Pinpoint the cell where the given text exists, returning its (X, Y) midpoint coordinate. 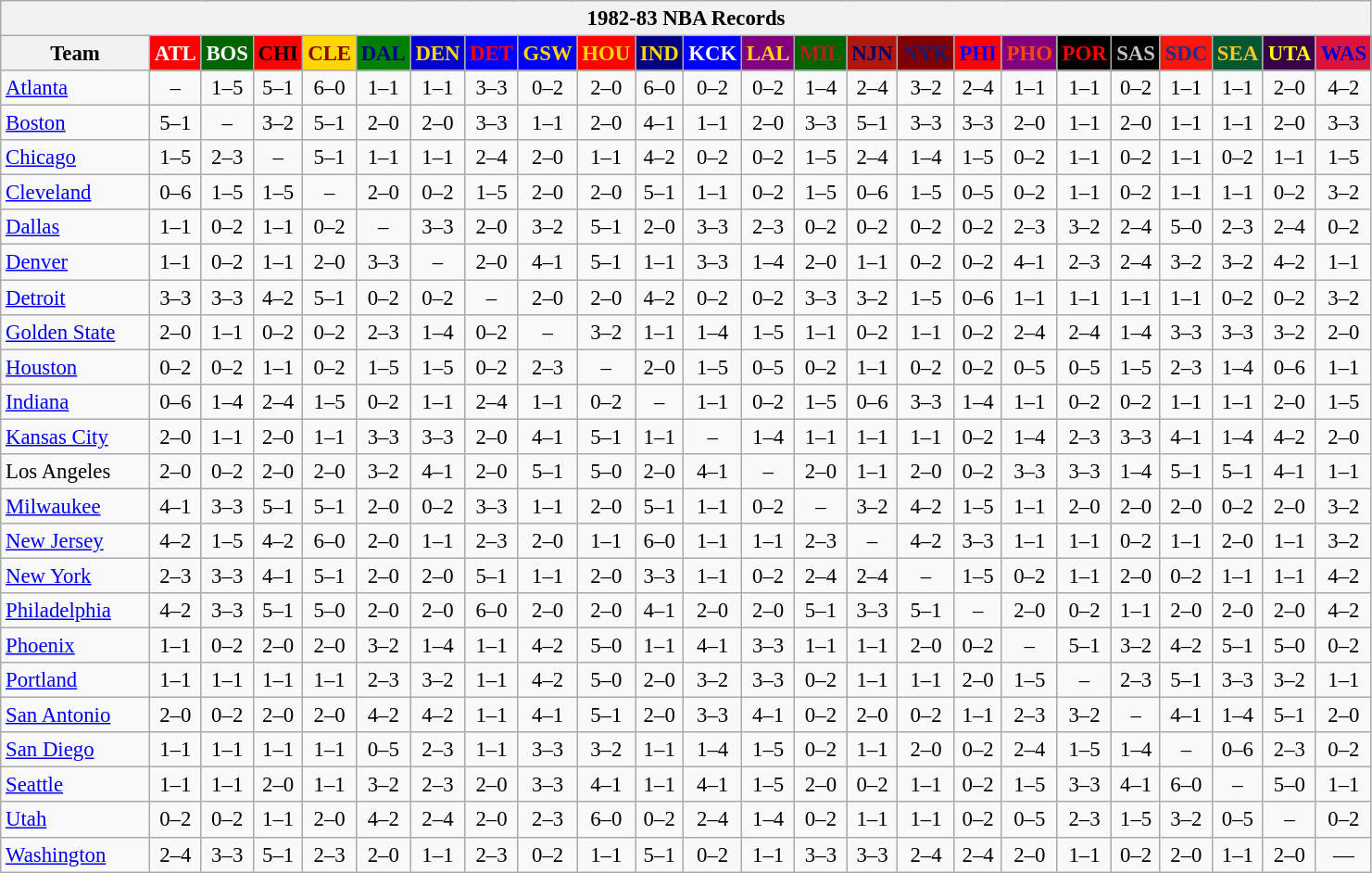
New York (76, 576)
BOS (227, 54)
Houston (76, 367)
Denver (76, 262)
UTA (1290, 54)
SDC (1186, 54)
POR (1084, 54)
Seattle (76, 785)
New Jersey (76, 541)
Washington (76, 854)
HOU (606, 54)
Cleveland (76, 193)
1982-83 NBA Records (686, 19)
CHI (278, 54)
San Diego (76, 750)
LAL (767, 54)
Detroit (76, 297)
Indiana (76, 401)
Chicago (76, 158)
PHO (1029, 54)
Phoenix (76, 646)
PHI (978, 54)
SAS (1136, 54)
MIL (821, 54)
Portland (76, 680)
IND (660, 54)
DET (491, 54)
ATL (175, 54)
SEA (1238, 54)
Kansas City (76, 436)
Milwaukee (76, 506)
Atlanta (76, 88)
Dallas (76, 227)
Boston (76, 123)
Golden State (76, 332)
Utah (76, 820)
San Antonio (76, 715)
DEN (437, 54)
Philadelphia (76, 611)
NYK (926, 54)
WAS (1343, 54)
Team (76, 54)
— (1343, 854)
NJN (873, 54)
Los Angeles (76, 472)
CLE (330, 54)
GSW (548, 54)
DAL (384, 54)
KCK (713, 54)
